Capture the cell that displays the provided text and extract its (X, Y) central coordinate. 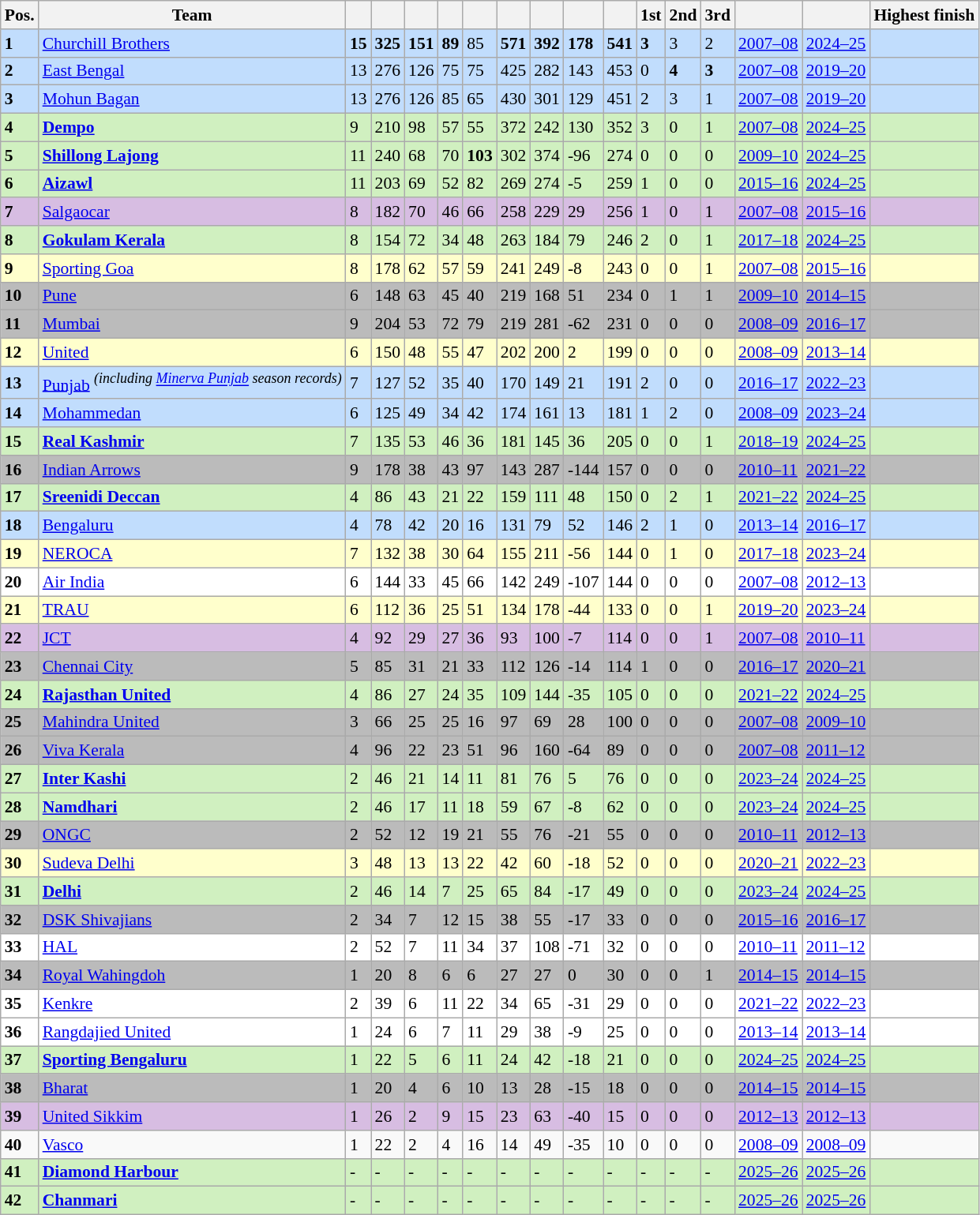
229 (546, 212)
60 (546, 864)
281 (546, 324)
203 (389, 184)
352 (621, 128)
151 (422, 43)
Team (193, 15)
Kenkre (193, 1004)
287 (546, 470)
211 (546, 554)
-144 (584, 470)
129 (584, 99)
-15 (584, 1089)
Pune (193, 296)
Mohammedan (193, 414)
Royal Wahingdoh (193, 976)
159 (513, 497)
142 (513, 582)
210 (389, 128)
Real Kashmir (193, 441)
168 (546, 296)
242 (546, 128)
Vasco (193, 1145)
Punjab (including Minerva Punjab season records) (193, 382)
Mumbai (193, 324)
430 (513, 99)
82 (480, 184)
234 (621, 296)
DSK Shivajians (193, 920)
67 (546, 807)
256 (621, 212)
Sporting Bengaluru (193, 1060)
425 (513, 71)
Indian Arrows (193, 470)
145 (546, 441)
170 (513, 382)
92 (389, 639)
Inter Kashi (193, 779)
269 (513, 184)
541 (621, 43)
108 (546, 947)
Rangdajied United (193, 1032)
184 (546, 240)
259 (621, 184)
-21 (584, 835)
Namdhari (193, 807)
131 (513, 526)
NEROCA (193, 554)
78 (389, 526)
United Sikkim (193, 1116)
240 (389, 156)
64 (480, 554)
199 (621, 353)
204 (389, 324)
-64 (584, 751)
231 (621, 324)
Sporting Goa (193, 268)
81 (513, 779)
174 (513, 414)
105 (621, 695)
374 (546, 156)
-40 (584, 1116)
160 (546, 751)
200 (546, 353)
Mohun Bagan (193, 99)
109 (513, 695)
135 (389, 441)
149 (546, 382)
-14 (584, 666)
125 (389, 414)
282 (546, 71)
TRAU (193, 610)
HAL (193, 947)
127 (389, 382)
Mahindra United (193, 722)
47 (480, 353)
2018–19 (768, 441)
Gokulam Kerala (193, 240)
Highest finish (924, 15)
Air India (193, 582)
571 (513, 43)
98 (422, 128)
146 (621, 526)
246 (621, 240)
Pos. (20, 15)
Bengaluru (193, 526)
243 (621, 268)
111 (546, 497)
241 (513, 268)
-44 (584, 610)
Chennai City (193, 666)
Aizawl (193, 184)
Diamond Harbour (193, 1172)
-71 (584, 947)
Viva Kerala (193, 751)
ONGC (193, 835)
Rajasthan United (193, 695)
161 (546, 414)
392 (546, 43)
JCT (193, 639)
Salgaocar (193, 212)
-56 (584, 554)
-9 (584, 1032)
84 (546, 891)
1st (651, 15)
325 (389, 43)
68 (422, 156)
103 (480, 156)
Chanmari (193, 1201)
Sudeva Delhi (193, 864)
41 (20, 1172)
182 (389, 212)
453 (621, 71)
Sreenidi Deccan (193, 497)
263 (513, 240)
132 (389, 554)
451 (621, 99)
-107 (584, 582)
191 (621, 382)
Delhi (193, 891)
Bharat (193, 1089)
-7 (584, 639)
134 (513, 610)
Dempo (193, 128)
2nd (684, 15)
133 (621, 610)
302 (513, 156)
Shillong Lajong (193, 156)
157 (621, 470)
93 (513, 639)
154 (389, 240)
East Bengal (193, 71)
301 (546, 99)
148 (389, 296)
-31 (584, 1004)
372 (513, 128)
205 (621, 441)
3rd (717, 15)
Churchill Brothers (193, 43)
155 (513, 554)
130 (584, 128)
202 (513, 353)
United (193, 353)
-5 (584, 184)
-96 (584, 156)
-62 (584, 324)
258 (513, 212)
